Scan for the cell matching the given text and deliver its (x, y) coordinate at center. 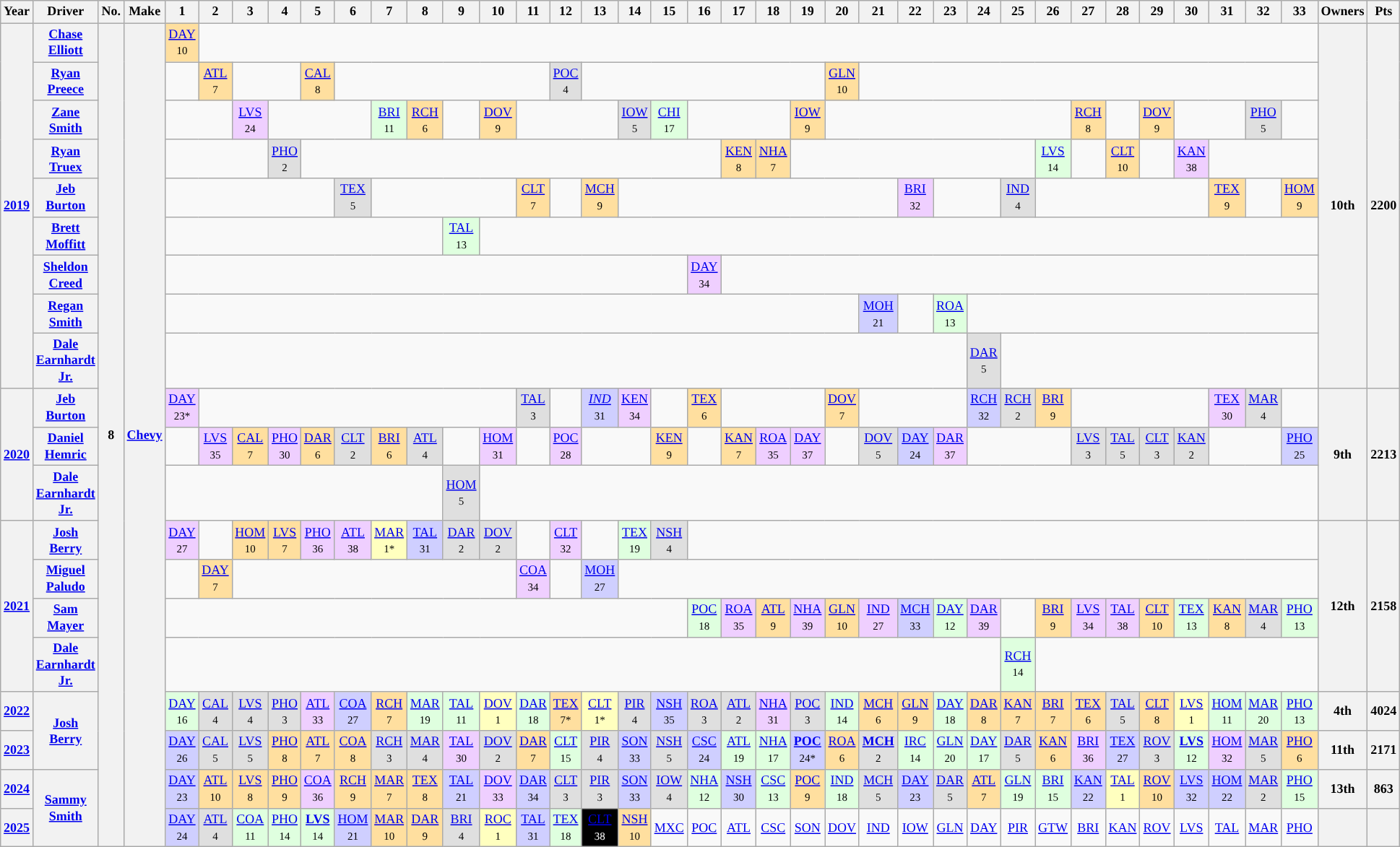
LVS3 (1088, 446)
11 (533, 12)
4th (1342, 711)
KAN6 (1053, 750)
DAY17 (984, 750)
BRI36 (1088, 750)
MCH9 (600, 198)
Make (144, 12)
RCH6 (425, 120)
MAR10 (389, 828)
MAR1* (389, 540)
Sheldon Creed (65, 275)
RCH7 (389, 711)
COA27 (353, 711)
CAL4 (215, 711)
COA8 (353, 750)
TAL (1227, 828)
MOH27 (600, 579)
ROC1 (498, 828)
CLT15 (566, 750)
21 (878, 12)
DAR37 (951, 446)
BRI4 (461, 828)
IOW (915, 828)
3 (250, 12)
CLT7 (533, 198)
GLN (951, 828)
POC (704, 828)
Driver (65, 12)
MCH33 (915, 617)
TEX9 (1227, 198)
PHO2 (285, 159)
6 (353, 12)
2023 (17, 750)
CLT38 (600, 828)
CAL8 (318, 82)
IOW4 (669, 789)
IND31 (600, 407)
TAL3 (533, 407)
PHO (1299, 828)
2171 (1384, 750)
TAL11 (461, 711)
KAN (1123, 828)
RCH2 (1018, 407)
PHO36 (318, 540)
ATL33 (318, 711)
DAY10 (182, 43)
HOM10 (250, 540)
PIR3 (600, 789)
HOM11 (1227, 711)
13th (1342, 789)
IND (878, 828)
863 (1384, 789)
11th (1342, 750)
TEX18 (566, 828)
Pts (1384, 12)
PHO6 (1299, 750)
DAR6 (318, 446)
GTW (1053, 828)
DOV5 (878, 446)
DAR7 (533, 750)
CLT8 (1157, 711)
Ryan Truex (65, 159)
GLN19 (1018, 789)
DOV33 (498, 789)
DAY37 (808, 446)
TEX13 (1191, 617)
2200 (1384, 206)
BRI6 (389, 446)
LVS8 (250, 789)
12th (1342, 607)
PIR (1018, 828)
NHA12 (704, 789)
Miguel Paludo (65, 579)
PHO3 (285, 711)
Regan Smith (65, 314)
25 (1018, 12)
Daniel Hemric (65, 446)
KEN9 (669, 446)
Year (17, 12)
20 (842, 12)
22 (915, 12)
29 (1157, 12)
KEN34 (635, 407)
HOM22 (1227, 789)
NHA39 (808, 617)
COA11 (250, 828)
ROA13 (951, 314)
DOV1 (498, 711)
MAR19 (425, 711)
LVS1 (1191, 711)
DAR18 (533, 711)
COA34 (533, 579)
POC9 (808, 789)
GLN20 (951, 750)
TEX5 (353, 198)
ATL10 (215, 789)
PHO5 (1263, 120)
NHA7 (773, 159)
POC4 (566, 82)
IND18 (842, 789)
MAR20 (1263, 711)
TAL21 (461, 789)
23 (951, 12)
ATL (739, 828)
DAR39 (984, 617)
DAY12 (951, 617)
TAL1 (1123, 789)
17 (739, 12)
BRI7 (1053, 711)
RCH3 (389, 750)
HOM21 (353, 828)
ROA6 (842, 750)
MCH2 (878, 750)
LVS5 (250, 750)
Owners (1342, 12)
IRC14 (915, 750)
PHO25 (1299, 446)
2213 (1384, 454)
Zane Smith (65, 120)
NSH35 (669, 711)
MXC (669, 828)
ROA3 (704, 711)
DAR9 (425, 828)
PHO9 (285, 789)
POC24* (808, 750)
30 (1191, 12)
HOM31 (498, 446)
CLT32 (566, 540)
2 (215, 12)
9th (1342, 454)
2024 (17, 789)
LVS35 (215, 446)
Sammy Smith (65, 809)
CLT2 (353, 446)
ATL9 (773, 617)
Chase Elliott (65, 43)
BRI11 (389, 120)
MAR (1263, 828)
RCH8 (1088, 120)
GLN9 (915, 711)
LVS4 (250, 711)
IND14 (842, 711)
LVS7 (285, 540)
14 (635, 12)
DAY7 (215, 579)
33 (1299, 12)
13 (600, 12)
2158 (1384, 607)
19 (808, 12)
RCH32 (984, 407)
PHO15 (1299, 789)
DAR8 (984, 711)
KEN8 (739, 159)
NHA31 (773, 711)
12 (566, 12)
TAL38 (1123, 617)
Chevy (144, 435)
NSH5 (669, 750)
DAY16 (182, 711)
CLT1* (600, 711)
32 (1263, 12)
2019 (17, 206)
HOM32 (1227, 750)
2020 (17, 454)
DAY27 (182, 540)
DAR2 (461, 540)
27 (1088, 12)
DOV (842, 828)
TEX19 (635, 540)
PHO8 (285, 750)
ATL19 (739, 750)
LVS32 (1191, 789)
DAY26 (182, 750)
DAR34 (533, 789)
TAL13 (461, 236)
LVS24 (250, 120)
POC18 (704, 617)
CSC13 (773, 789)
Ryan Preece (65, 82)
MCH 6 (878, 711)
ROV (1157, 828)
DAY (984, 828)
POC28 (566, 446)
TEX8 (425, 789)
4 (285, 12)
TAL30 (461, 750)
LVS (1191, 828)
DOV7 (842, 407)
ATL2 (739, 711)
CHI17 (669, 120)
10th (1342, 206)
DAY23* (182, 407)
MAR7 (389, 789)
5 (318, 12)
POC3 (808, 711)
ROV10 (1157, 789)
KAN38 (1191, 159)
BRI15 (1053, 789)
15 (669, 12)
MAR5 (1263, 750)
HOM5 (461, 493)
PHO30 (285, 446)
TEX7* (566, 711)
2025 (17, 828)
RCH14 (1018, 664)
24 (984, 12)
LVS34 (1088, 617)
1 (182, 12)
BRI (1088, 828)
MCH5 (878, 789)
BRI32 (915, 198)
ROV3 (1157, 750)
No. (111, 12)
28 (1123, 12)
10 (498, 12)
HOM9 (1299, 198)
18 (773, 12)
IND27 (878, 617)
4024 (1384, 711)
TEX27 (1123, 750)
16 (704, 12)
COA36 (318, 789)
2022 (17, 711)
KAN22 (1088, 789)
KAN2 (1191, 446)
MOH21 (878, 314)
PHO14 (285, 828)
TEX30 (1227, 407)
KAN8 (1227, 617)
SON (808, 828)
IOW9 (808, 120)
Sam Mayer (65, 617)
31 (1227, 12)
LVS12 (1191, 750)
26 (1053, 12)
NHA17 (773, 750)
CSC (773, 828)
7 (389, 12)
IND4 (1018, 198)
NSH4 (669, 540)
NSH10 (635, 828)
ATL38 (353, 540)
DAY34 (704, 275)
IOW5 (635, 120)
CSC24 (704, 750)
DAY18 (951, 711)
CAL5 (215, 750)
RCH9 (353, 789)
9 (461, 12)
NSH30 (739, 789)
CAL7 (250, 446)
2021 (17, 607)
MAR2 (1263, 789)
Brett Moffitt (65, 236)
